Output the [X, Y] coordinate of the center of the cell containing the given text.  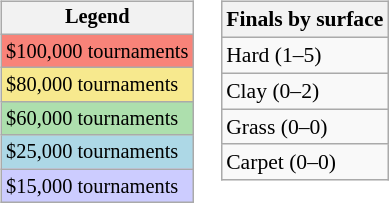
Grass (0–0) [304, 127]
$25,000 tournaments [97, 152]
Clay (0–2) [304, 91]
Legend [97, 18]
$15,000 tournaments [97, 186]
Finals by surface [304, 20]
$80,000 tournaments [97, 85]
Hard (1–5) [304, 55]
$100,000 tournaments [97, 51]
$60,000 tournaments [97, 119]
Carpet (0–0) [304, 162]
